From the cell containing the given text, extract its center point as (X, Y) coordinate. 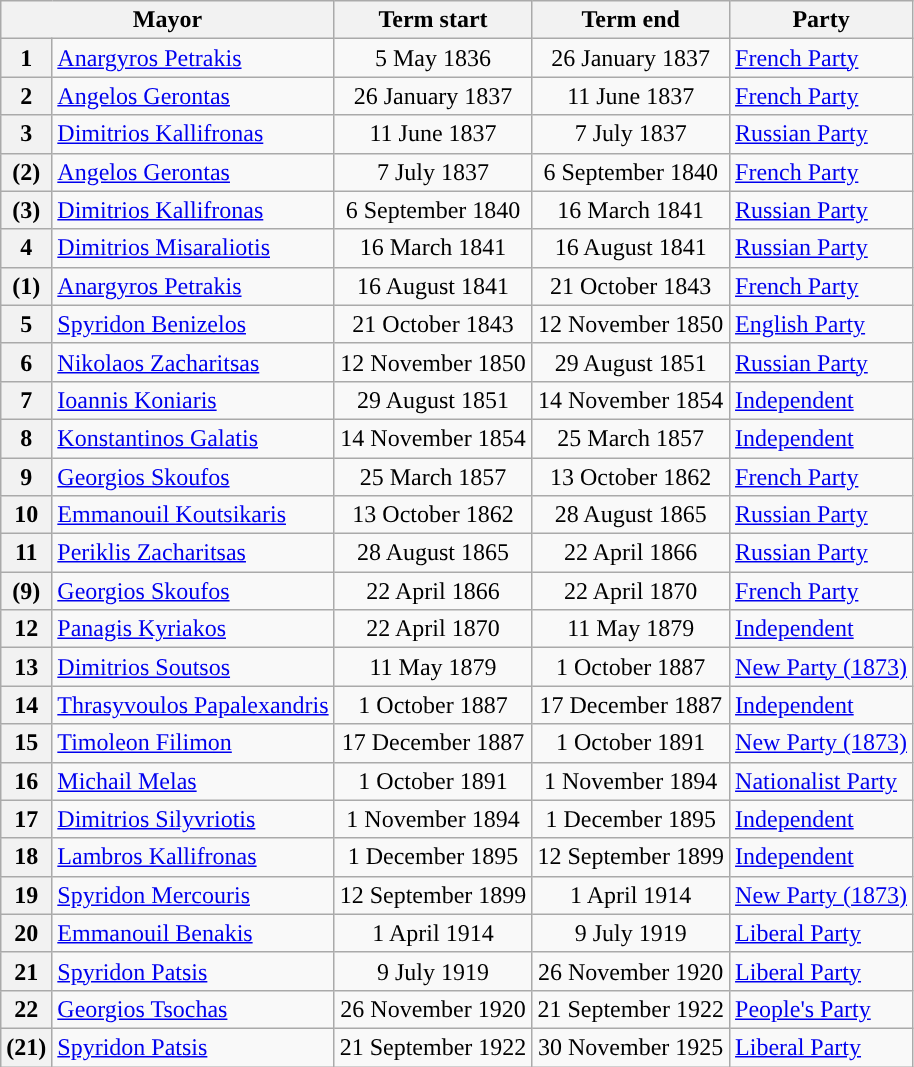
Dimitrios Soutsos (193, 667)
(9) (26, 591)
(1) (26, 286)
English Party (822, 324)
Thrasyvoulos Papalexandris (193, 705)
Periklis Zacharitsas (193, 553)
Dimitrios Silyvriotis (193, 819)
30 November 1925 (631, 1047)
16 (26, 781)
Term end (631, 20)
4 (26, 248)
8 (26, 438)
Mayor (168, 20)
13 (26, 667)
5 May 1836 (433, 58)
21 (26, 971)
11 (26, 553)
22 (26, 1009)
(2) (26, 172)
7 (26, 400)
6 (26, 362)
3 (26, 134)
10 (26, 515)
Georgios Tsochas (193, 1009)
15 (26, 743)
18 (26, 857)
Spyridon Benizelos (193, 324)
(3) (26, 210)
1 (26, 58)
9 (26, 477)
Lambros Kallifronas (193, 857)
20 (26, 933)
Konstantinos Galatis (193, 438)
Emmanouil Koutsikaris (193, 515)
Panagis Kyriakos (193, 629)
14 (26, 705)
19 (26, 895)
Michail Melas (193, 781)
17 (26, 819)
Dimitrios Misaraliotis (193, 248)
Spyridon Mercouris (193, 895)
Timoleon Filimon (193, 743)
12 (26, 629)
(21) (26, 1047)
Nikolaos Zacharitsas (193, 362)
5 (26, 324)
Nationalist Party (822, 781)
Term start (433, 20)
2 (26, 96)
People's Party (822, 1009)
Emmanouil Benakis (193, 933)
Party (822, 20)
Ioannis Koniaris (193, 400)
